For the text-containing cell, return its midpoint in (x, y) coordinate format. 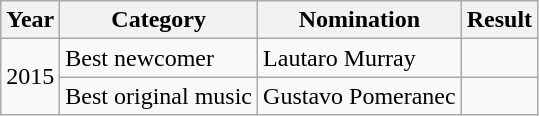
Lautaro Murray (360, 58)
Category (159, 20)
Year (30, 20)
Best newcomer (159, 58)
2015 (30, 77)
Result (499, 20)
Best original music (159, 96)
Gustavo Pomeranec (360, 96)
Nomination (360, 20)
